Locate the cell with the specified text and output its (X, Y) center coordinate. 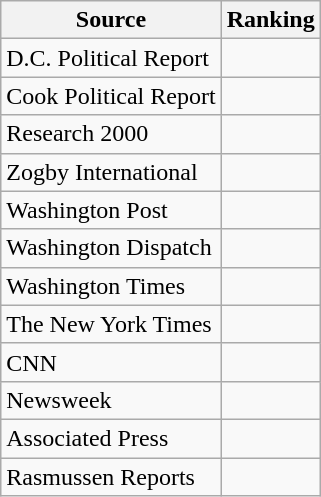
Washington Post (111, 210)
CNN (111, 362)
Associated Press (111, 438)
Washington Times (111, 286)
Cook Political Report (111, 96)
D.C. Political Report (111, 58)
Washington Dispatch (111, 248)
Rasmussen Reports (111, 477)
Zogby International (111, 172)
Source (111, 20)
Research 2000 (111, 134)
The New York Times (111, 324)
Ranking (270, 20)
Newsweek (111, 400)
